Detect which cell encompasses the target text, then output its (X, Y) center coordinate. 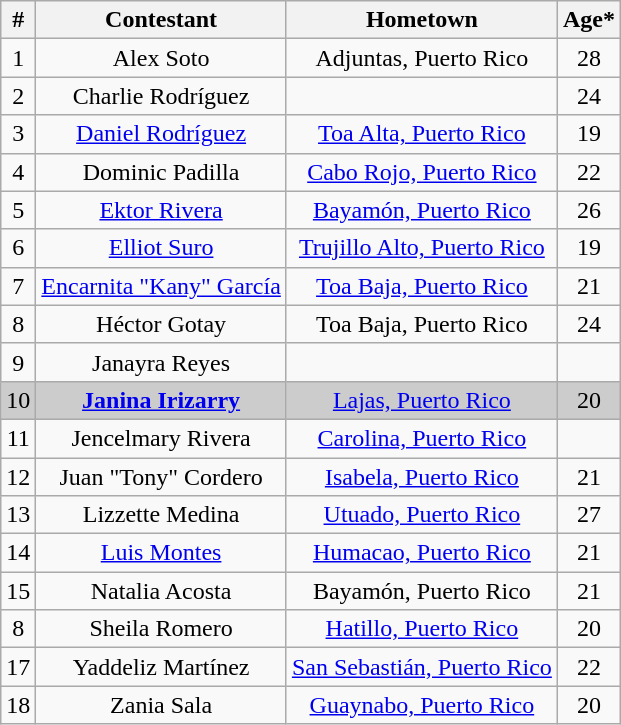
26 (588, 210)
Ektor Rivera (162, 210)
Alex Soto (162, 58)
Hometown (422, 20)
Carolina, Puerto Rico (422, 438)
12 (18, 477)
Contestant (162, 20)
9 (18, 362)
Zania Sala (162, 705)
San Sebastián, Puerto Rico (422, 667)
Daniel Rodríguez (162, 134)
Hatillo, Puerto Rico (422, 629)
Luis Montes (162, 553)
11 (18, 438)
# (18, 20)
Utuado, Puerto Rico (422, 515)
Dominic Padilla (162, 172)
Encarnita "Kany" García (162, 286)
Isabela, Puerto Rico (422, 477)
4 (18, 172)
Janina Irizarry (162, 400)
28 (588, 58)
Lizzette Medina (162, 515)
2 (18, 96)
13 (18, 515)
3 (18, 134)
Yaddeliz Martínez (162, 667)
Lajas, Puerto Rico (422, 400)
Cabo Rojo, Puerto Rico (422, 172)
Adjuntas, Puerto Rico (422, 58)
Charlie Rodríguez (162, 96)
6 (18, 248)
Age* (588, 20)
Héctor Gotay (162, 324)
17 (18, 667)
Toa Alta, Puerto Rico (422, 134)
Natalia Acosta (162, 591)
15 (18, 591)
7 (18, 286)
Guaynabo, Puerto Rico (422, 705)
Janayra Reyes (162, 362)
14 (18, 553)
5 (18, 210)
Sheila Romero (162, 629)
Jencelmary Rivera (162, 438)
Trujillo Alto, Puerto Rico (422, 248)
18 (18, 705)
Juan "Tony" Cordero (162, 477)
Humacao, Puerto Rico (422, 553)
Elliot Suro (162, 248)
10 (18, 400)
1 (18, 58)
27 (588, 515)
